Capture the cell that displays the provided text and extract its (x, y) central coordinate. 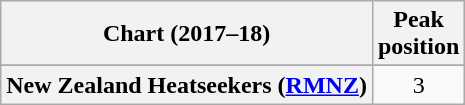
3 (418, 85)
Chart (2017–18) (187, 34)
Peakposition (418, 34)
New Zealand Heatseekers (RMNZ) (187, 85)
